Detect which cell encompasses the target text, then output its [x, y] center coordinate. 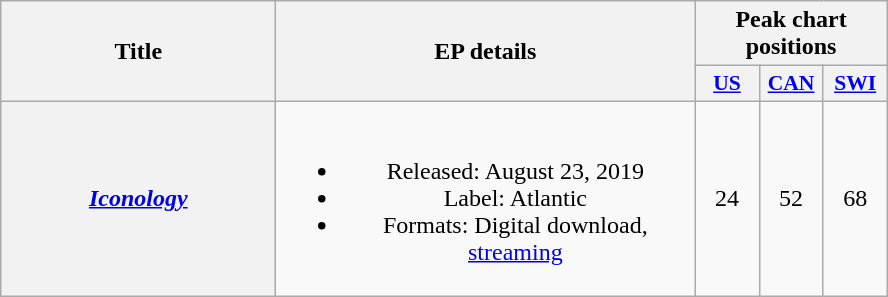
Iconology [138, 198]
US [727, 84]
68 [855, 198]
SWI [855, 84]
Peak chart positions [791, 34]
Released: August 23, 2019Label: AtlanticFormats: Digital download, streaming [486, 198]
EP details [486, 52]
Title [138, 52]
CAN [791, 84]
24 [727, 198]
52 [791, 198]
